Locate the cell with the specified text and output its (x, y) center coordinate. 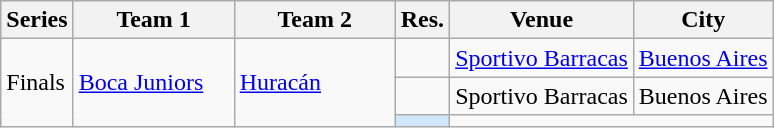
Res. (422, 20)
Finals (37, 82)
City (703, 20)
Series (37, 20)
Team 2 (314, 20)
Boca Juniors (154, 82)
Huracán (314, 82)
Team 1 (154, 20)
Venue (542, 20)
